Capture the cell that displays the provided text and extract its [X, Y] central coordinate. 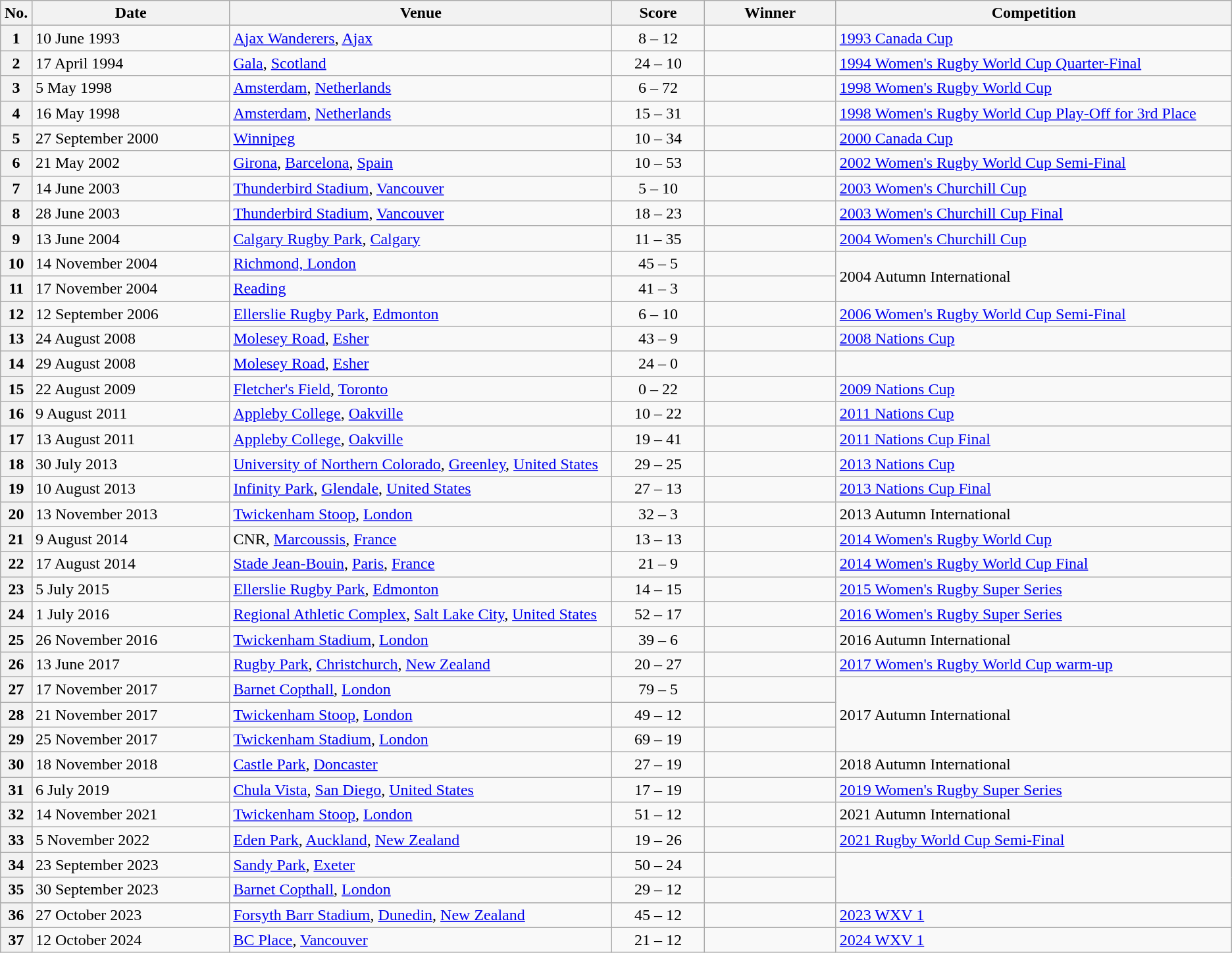
1 July 2016 [130, 614]
10 August 2013 [130, 489]
14 – 15 [658, 589]
79 – 5 [658, 689]
32 – 3 [658, 514]
6 – 72 [658, 88]
1994 Women's Rugby World Cup Quarter-Final [1033, 63]
51 – 12 [658, 815]
14 June 2003 [130, 188]
27 – 13 [658, 489]
Eden Park, Auckland, New Zealand [421, 840]
19 – 41 [658, 439]
24 [16, 614]
35 [16, 890]
2013 Nations Cup Final [1033, 489]
30 [16, 765]
2008 Nations Cup [1033, 339]
29 [16, 740]
16 [16, 414]
2009 Nations Cup [1033, 389]
Richmond, London [421, 263]
9 August 2014 [130, 539]
41 – 3 [658, 288]
4 [16, 113]
2024 WXV 1 [1033, 940]
69 – 19 [658, 740]
BC Place, Vancouver [421, 940]
29 – 12 [658, 890]
52 – 17 [658, 614]
9 [16, 238]
21 November 2017 [130, 714]
17 August 2014 [130, 564]
2006 Women's Rugby World Cup Semi-Final [1033, 314]
49 – 12 [658, 714]
3 [16, 88]
34 [16, 865]
Winner [770, 13]
2017 Autumn International [1033, 714]
24 – 10 [658, 63]
17 November 2017 [130, 689]
26 [16, 664]
25 [16, 639]
7 [16, 188]
29 – 25 [658, 464]
13 – 13 [658, 539]
18 November 2018 [130, 765]
28 June 2003 [130, 213]
Score [658, 13]
2011 Nations Cup Final [1033, 439]
Reading [421, 288]
1998 Women's Rugby World Cup Play-Off for 3rd Place [1033, 113]
8 [16, 213]
2002 Women's Rugby World Cup Semi-Final [1033, 163]
CNR, Marcoussis, France [421, 539]
24 – 0 [658, 364]
Gala, Scotland [421, 63]
9 August 2011 [130, 414]
2004 Women's Churchill Cup [1033, 238]
10 – 22 [658, 414]
2016 Autumn International [1033, 639]
0 – 22 [658, 389]
1 [16, 38]
43 – 9 [658, 339]
21 May 2002 [130, 163]
39 – 6 [658, 639]
6 July 2019 [130, 790]
5 [16, 138]
2016 Women's Rugby Super Series [1033, 614]
5 November 2022 [130, 840]
19 [16, 489]
2021 Rugby World Cup Semi-Final [1033, 840]
10 – 53 [658, 163]
Chula Vista, San Diego, United States [421, 790]
36 [16, 915]
27 September 2000 [130, 138]
2004 Autumn International [1033, 276]
2 [16, 63]
13 June 2017 [130, 664]
2011 Nations Cup [1033, 414]
33 [16, 840]
20 – 27 [658, 664]
2023 WXV 1 [1033, 915]
Stade Jean-Bouin, Paris, France [421, 564]
University of Northern Colorado, Greenley, United States [421, 464]
2018 Autumn International [1033, 765]
2021 Autumn International [1033, 815]
22 [16, 564]
Fletcher's Field, Toronto [421, 389]
10 – 34 [658, 138]
12 September 2006 [130, 314]
Winnipeg [421, 138]
30 July 2013 [130, 464]
23 September 2023 [130, 865]
Girona, Barcelona, Spain [421, 163]
Sandy Park, Exeter [421, 865]
2015 Women's Rugby Super Series [1033, 589]
50 – 24 [658, 865]
8 – 12 [658, 38]
11 – 35 [658, 238]
Castle Park, Doncaster [421, 765]
32 [16, 815]
21 – 9 [658, 564]
27 – 19 [658, 765]
Ajax Wanderers, Ajax [421, 38]
15 [16, 389]
18 [16, 464]
1993 Canada Cup [1033, 38]
Rugby Park, Christchurch, New Zealand [421, 664]
10 June 1993 [130, 38]
13 June 2004 [130, 238]
5 – 10 [658, 188]
5 May 1998 [130, 88]
16 May 1998 [130, 113]
28 [16, 714]
27 [16, 689]
19 – 26 [658, 840]
1998 Women's Rugby World Cup [1033, 88]
2013 Nations Cup [1033, 464]
2014 Women's Rugby World Cup [1033, 539]
21 [16, 539]
12 [16, 314]
13 August 2011 [130, 439]
30 September 2023 [130, 890]
12 October 2024 [130, 940]
Forsyth Barr Stadium, Dunedin, New Zealand [421, 915]
29 August 2008 [130, 364]
13 November 2013 [130, 514]
20 [16, 514]
14 November 2021 [130, 815]
45 – 12 [658, 915]
21 – 12 [658, 940]
37 [16, 940]
6 [16, 163]
15 – 31 [658, 113]
17 April 1994 [130, 63]
17 November 2004 [130, 288]
13 [16, 339]
31 [16, 790]
27 October 2023 [130, 915]
2013 Autumn International [1033, 514]
26 November 2016 [130, 639]
24 August 2008 [130, 339]
2003 Women's Churchill Cup [1033, 188]
14 [16, 364]
5 July 2015 [130, 589]
17 – 19 [658, 790]
2000 Canada Cup [1033, 138]
14 November 2004 [130, 263]
23 [16, 589]
11 [16, 288]
10 [16, 263]
22 August 2009 [130, 389]
Competition [1033, 13]
2014 Women's Rugby World Cup Final [1033, 564]
Infinity Park, Glendale, United States [421, 489]
17 [16, 439]
Regional Athletic Complex, Salt Lake City, United States [421, 614]
25 November 2017 [130, 740]
Date [130, 13]
6 – 10 [658, 314]
Venue [421, 13]
2003 Women's Churchill Cup Final [1033, 213]
No. [16, 13]
2017 Women's Rugby World Cup warm-up [1033, 664]
18 – 23 [658, 213]
Calgary Rugby Park, Calgary [421, 238]
45 – 5 [658, 263]
2019 Women's Rugby Super Series [1033, 790]
